For the text-containing cell, return its midpoint in (X, Y) coordinate format. 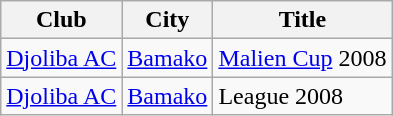
Title (302, 20)
Club (62, 20)
City (168, 20)
Malien Cup 2008 (302, 58)
League 2008 (302, 96)
